Scan for the cell matching the given text and deliver its [x, y] coordinate at center. 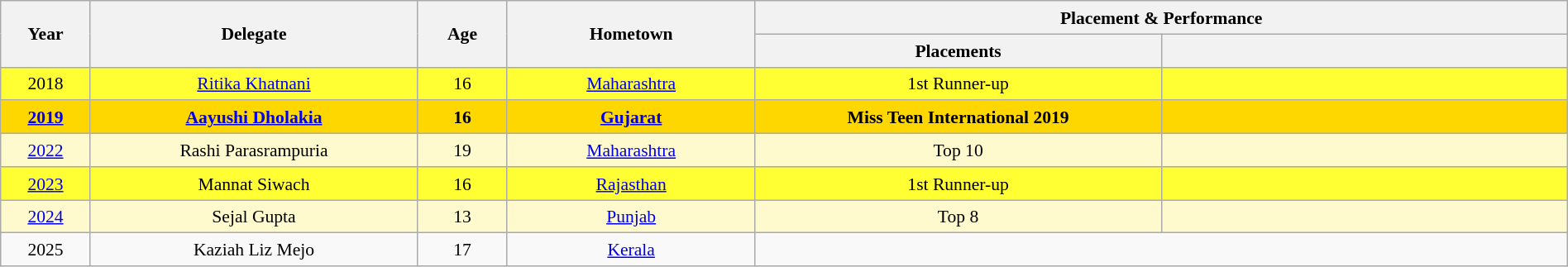
2023 [46, 184]
Hometown [631, 34]
Delegate [253, 34]
Top 8 [958, 217]
Rajasthan [631, 184]
Sejal Gupta [253, 217]
2018 [46, 83]
2019 [46, 117]
Mannat Siwach [253, 184]
Kerala [631, 250]
Aayushi Dholakia [253, 117]
2025 [46, 250]
17 [463, 250]
Year [46, 34]
Top 10 [958, 150]
Age [463, 34]
13 [463, 217]
Placement & Performance [1161, 17]
Rashi Parasrampuria [253, 150]
Miss Teen International 2019 [958, 117]
Placements [958, 50]
Kaziah Liz Mejo [253, 250]
2024 [46, 217]
19 [463, 150]
Ritika Khatnani [253, 83]
Gujarat [631, 117]
Punjab [631, 217]
2022 [46, 150]
